Provide the [x, y] coordinate of the cell's center where the given text is located.  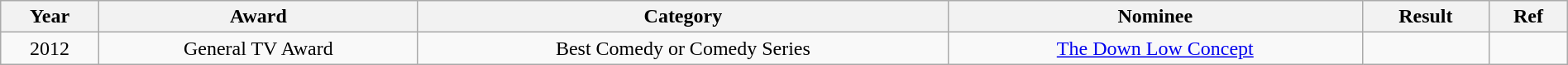
The Down Low Concept [1156, 48]
Nominee [1156, 17]
Best Comedy or Comedy Series [683, 48]
General TV Award [258, 48]
Award [258, 17]
Ref [1528, 17]
Category [683, 17]
2012 [50, 48]
Result [1426, 17]
Year [50, 17]
